Return [x, y] of the center of cell containing provided text 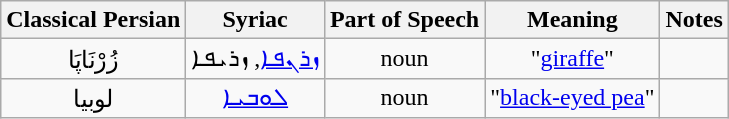
Classical Persian [94, 20]
ܙܪܢܦܐ, ܙܪܝܦܐ [256, 59]
"giraffe" [572, 59]
Part of Speech [404, 20]
ܠܘܒܝܐ [256, 98]
Notes [694, 20]
Meaning [572, 20]
"black-eyed pea" [572, 98]
Syriac [256, 20]
لوبیا [94, 98]
زُرْنَاپَا [94, 59]
